Pinpoint the cell where the given text exists, returning its (X, Y) midpoint coordinate. 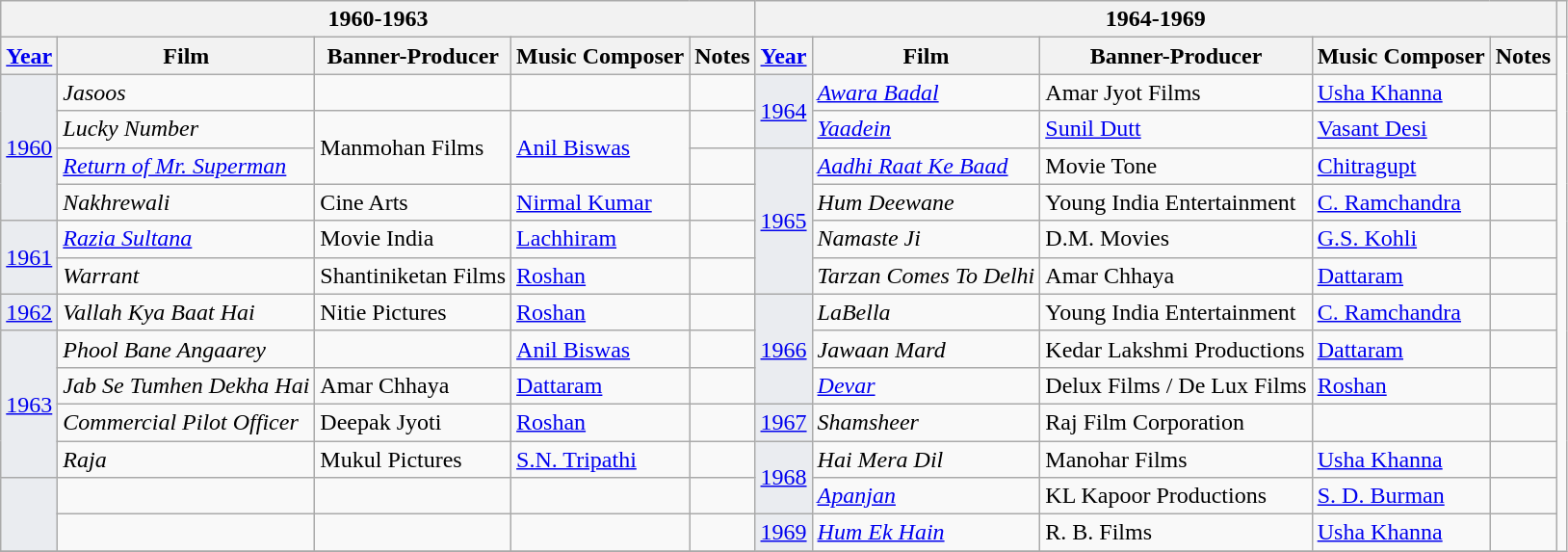
Hai Mera Dil (927, 460)
Sunil Dutt (1176, 129)
Nitie Pictures (413, 312)
1965 (784, 221)
Lucky Number (187, 129)
Kedar Lakshmi Productions (1176, 349)
1964 (784, 111)
Aadhi Raat Ke Baad (927, 166)
1960-1963 (378, 19)
KL Kapoor Productions (1176, 496)
Movie Tone (1176, 166)
Vallah Kya Baat Hai (187, 312)
Delux Films / De Lux Films (1176, 385)
Return of Mr. Superman (187, 166)
Yaadein (927, 129)
D.M. Movies (1176, 239)
1964-1969 (1156, 19)
1969 (784, 533)
Manmohan Films (413, 147)
Apanjan (927, 496)
S. D. Burman (1400, 496)
Lachhiram (601, 239)
Devar (927, 385)
Deepak Jyoti (413, 422)
Tarzan Comes To Delhi (927, 276)
1960 (29, 147)
Warrant (187, 276)
Mukul Pictures (413, 460)
Razia Sultana (187, 239)
Hum Deewane (927, 202)
Manohar Films (1176, 460)
1963 (29, 404)
Nirmal Kumar (601, 202)
Awara Badal (927, 92)
Raj Film Corporation (1176, 422)
1962 (29, 312)
1966 (784, 349)
1961 (29, 257)
1967 (784, 422)
Jasoos (187, 92)
Shamsheer (927, 422)
Cine Arts (413, 202)
1968 (784, 478)
Commercial Pilot Officer (187, 422)
Shantiniketan Films (413, 276)
Movie India (413, 239)
Vasant Desi (1400, 129)
S.N. Tripathi (601, 460)
Raja (187, 460)
Amar Jyot Films (1176, 92)
LaBella (927, 312)
Chitragupt (1400, 166)
Namaste Ji (927, 239)
R. B. Films (1176, 533)
Jab Se Tumhen Dekha Hai (187, 385)
Jawaan Mard (927, 349)
G.S. Kohli (1400, 239)
Hum Ek Hain (927, 533)
Phool Bane Angaarey (187, 349)
Nakhrewali (187, 202)
